Output the [X, Y] coordinate of the center of the cell containing the given text.  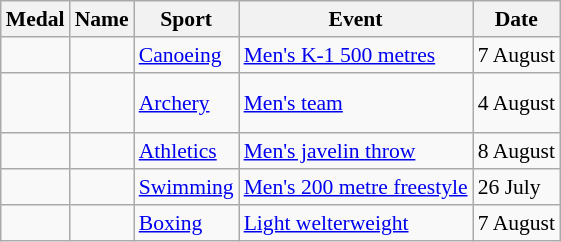
Sport [186, 19]
Men's 200 metre freestyle [356, 187]
Men's K-1 500 metres [356, 55]
Name [102, 19]
Men's javelin throw [356, 152]
26 July [516, 187]
8 August [516, 152]
Medal [36, 19]
Athletics [186, 152]
Light welterweight [356, 223]
Event [356, 19]
Canoeing [186, 55]
Boxing [186, 223]
Archery [186, 102]
Date [516, 19]
Swimming [186, 187]
4 August [516, 102]
Men's team [356, 102]
